Capture the cell that displays the provided text and extract its [x, y] central coordinate. 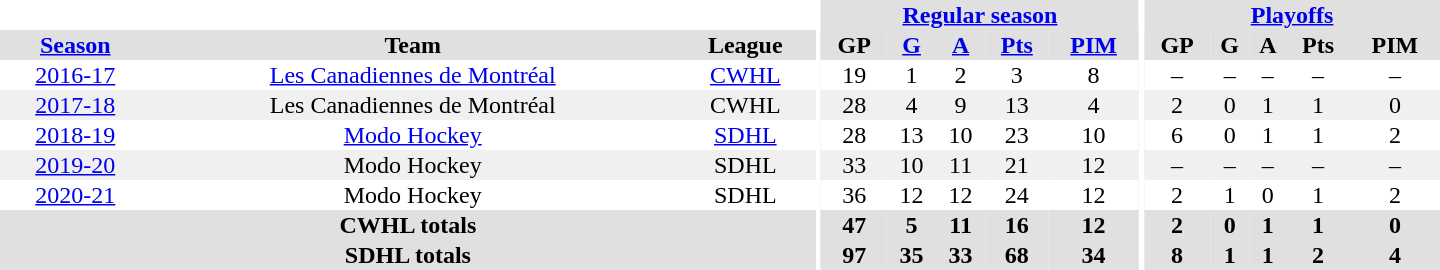
CWHL totals [408, 225]
35 [912, 255]
2020-21 [76, 195]
Season [76, 45]
Regular season [980, 15]
5 [912, 225]
League [746, 45]
9 [960, 105]
2019-20 [76, 165]
2018-19 [76, 135]
97 [854, 255]
47 [854, 225]
21 [1016, 165]
2017-18 [76, 105]
68 [1016, 255]
19 [854, 75]
23 [1016, 135]
3 [1016, 75]
Team [413, 45]
36 [854, 195]
34 [1094, 255]
SDHL totals [408, 255]
Playoffs [1292, 15]
2016-17 [76, 75]
24 [1016, 195]
16 [1016, 225]
6 [1177, 135]
